Extract the (X, Y) coordinate from the center of the cell holding the provided text.  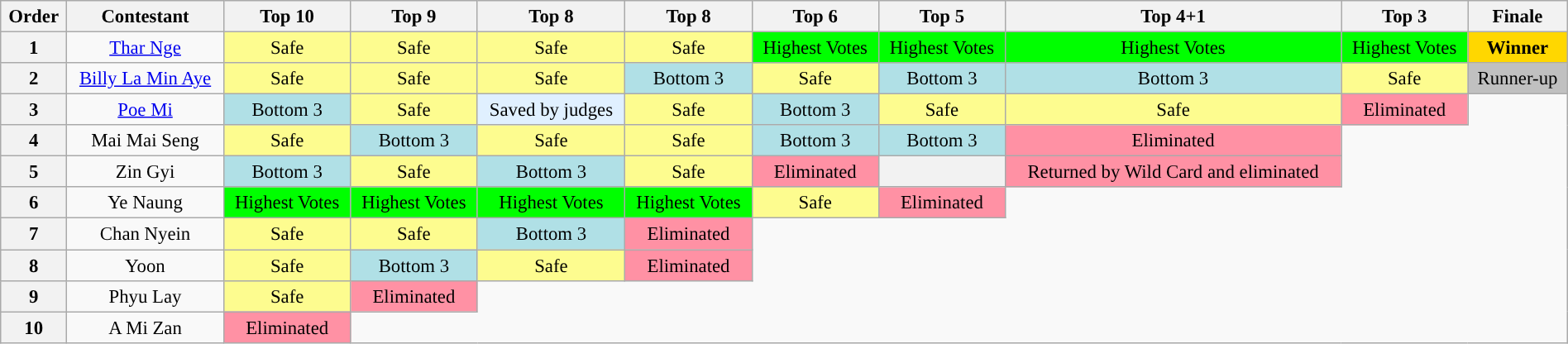
Top 9 (414, 17)
10 (34, 327)
6 (34, 203)
Yoon (146, 265)
2 (34, 79)
Phyu Lay (146, 296)
Contestant (146, 17)
Billy La Min Aye (146, 79)
7 (34, 234)
A Mi Zan (146, 327)
Finale (1518, 17)
Top 3 (1404, 17)
Poe Mi (146, 110)
Thar Nge (146, 48)
Mai Mai Seng (146, 141)
Runner-up (1518, 79)
Top 5 (941, 17)
1 (34, 48)
4 (34, 141)
Top 10 (288, 17)
Saved by judges (551, 110)
Order (34, 17)
Chan Nyein (146, 234)
Zin Gyi (146, 172)
Ye Naung (146, 203)
Top 6 (815, 17)
9 (34, 296)
Winner (1518, 48)
8 (34, 265)
3 (34, 110)
Returned by Wild Card and eliminated (1174, 172)
5 (34, 172)
Top 4+1 (1174, 17)
